Extract the (X, Y) coordinate from the center of the cell holding the provided text.  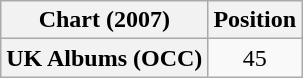
45 (255, 58)
Chart (2007) (104, 20)
Position (255, 20)
UK Albums (OCC) (104, 58)
